Locate the cell with the specified text and output its (x, y) center coordinate. 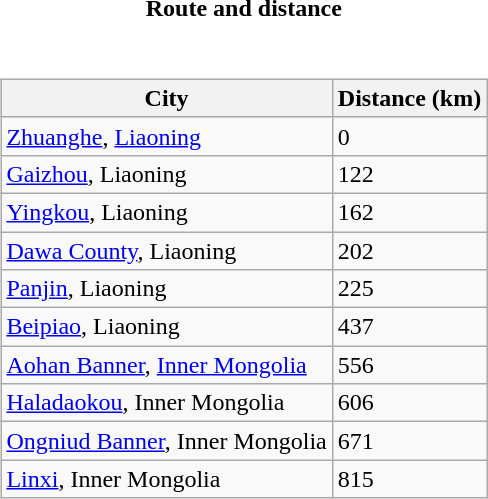
Linxi, Inner Mongolia (166, 479)
Aohan Banner, Inner Mongolia (166, 365)
556 (409, 365)
City (166, 98)
Beipiao, Liaoning (166, 327)
0 (409, 136)
Gaizhou, Liaoning (166, 174)
Haladaokou, Inner Mongolia (166, 403)
225 (409, 289)
Ongniud Banner, Inner Mongolia (166, 441)
Yingkou, Liaoning (166, 212)
122 (409, 174)
Panjin, Liaoning (166, 289)
606 (409, 403)
671 (409, 441)
Dawa County, Liaoning (166, 251)
162 (409, 212)
202 (409, 251)
Distance (km) (409, 98)
437 (409, 327)
Zhuanghe, Liaoning (166, 136)
815 (409, 479)
